Return [x, y] of the center of cell containing provided text 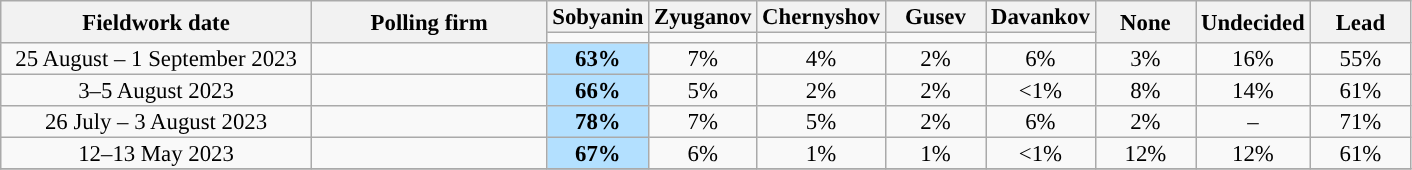
Zyuganov [703, 17]
8% [1146, 91]
55% [1360, 59]
Polling firm [429, 22]
25 August – 1 September 2023 [156, 59]
None [1146, 22]
4% [821, 59]
67% [598, 154]
78% [598, 122]
71% [1360, 122]
12–13 May 2023 [156, 154]
63% [598, 59]
3–5 August 2023 [156, 91]
Lead [1360, 22]
Sobyanin [598, 17]
26 July – 3 August 2023 [156, 122]
Davankov [1040, 17]
Chernyshov [821, 17]
Fieldwork date [156, 22]
66% [598, 91]
3% [1146, 59]
16% [1253, 59]
Gusev [936, 17]
14% [1253, 91]
Undecided [1253, 22]
– [1253, 122]
